From the cell containing the given text, extract its center point as (X, Y) coordinate. 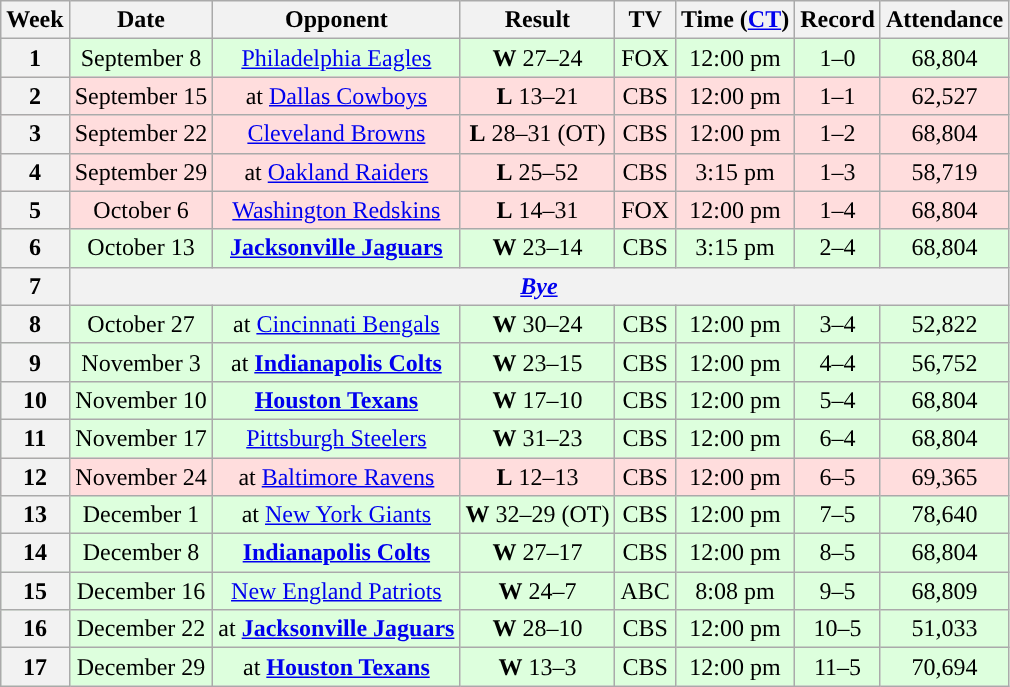
November 17 (141, 438)
Time (CT) (734, 20)
September 8 (141, 58)
Week (35, 20)
L 28–31 (OT) (538, 134)
10–5 (838, 629)
69,365 (944, 477)
6 (35, 248)
8 (35, 324)
7–5 (838, 515)
L 25–52 (538, 172)
13 (35, 515)
6–5 (838, 477)
December 16 (141, 591)
8–5 (838, 553)
W 27–17 (538, 553)
W 23–14 (538, 248)
4–4 (838, 362)
October 6 (141, 210)
1 (35, 58)
W 13–3 (538, 667)
62,527 (944, 96)
W 24–7 (538, 591)
78,640 (944, 515)
W 23–15 (538, 362)
October 13 (141, 248)
Bye (539, 286)
December 29 (141, 667)
1–4 (838, 210)
1–1 (838, 96)
December 22 (141, 629)
Washington Redskins (336, 210)
September 15 (141, 96)
Date (141, 20)
5 (35, 210)
Indianapolis Colts (336, 553)
at Dallas Cowboys (336, 96)
December 8 (141, 553)
4 (35, 172)
at Cincinnati Bengals (336, 324)
11 (35, 438)
56,752 (944, 362)
W 17–10 (538, 400)
December 1 (141, 515)
1–0 (838, 58)
5–4 (838, 400)
W 30–24 (538, 324)
8:08 pm (734, 591)
17 (35, 667)
Houston Texans (336, 400)
November 10 (141, 400)
Jacksonville Jaguars (336, 248)
Pittsburgh Steelers (336, 438)
at New York Giants (336, 515)
Philadelphia Eagles (336, 58)
16 (35, 629)
10 (35, 400)
Attendance (944, 20)
L 13–21 (538, 96)
at Houston Texans (336, 667)
1–2 (838, 134)
58,719 (944, 172)
Opponent (336, 20)
at Jacksonville Jaguars (336, 629)
Cleveland Browns (336, 134)
TV (645, 20)
6–4 (838, 438)
W 27–24 (538, 58)
September 22 (141, 134)
70,694 (944, 667)
3 (35, 134)
at Indianapolis Colts (336, 362)
15 (35, 591)
7 (35, 286)
9 (35, 362)
W 28–10 (538, 629)
L 12–13 (538, 477)
51,033 (944, 629)
ABC (645, 591)
2 (35, 96)
October 27 (141, 324)
Result (538, 20)
at Oakland Raiders (336, 172)
Record (838, 20)
New England Patriots (336, 591)
2–4 (838, 248)
September 29 (141, 172)
14 (35, 553)
68,809 (944, 591)
W 32–29 (OT) (538, 515)
at Baltimore Ravens (336, 477)
November 3 (141, 362)
9–5 (838, 591)
1–3 (838, 172)
3–4 (838, 324)
W 31–23 (538, 438)
52,822 (944, 324)
November 24 (141, 477)
12 (35, 477)
L 14–31 (538, 210)
11–5 (838, 667)
